Scan for the cell matching the given text and deliver its (x, y) coordinate at center. 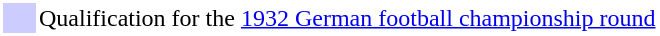
Qualification for the 1932 German football championship round (348, 18)
